Return the [x, y] coordinate for the center point of the cell that contains the specified text.  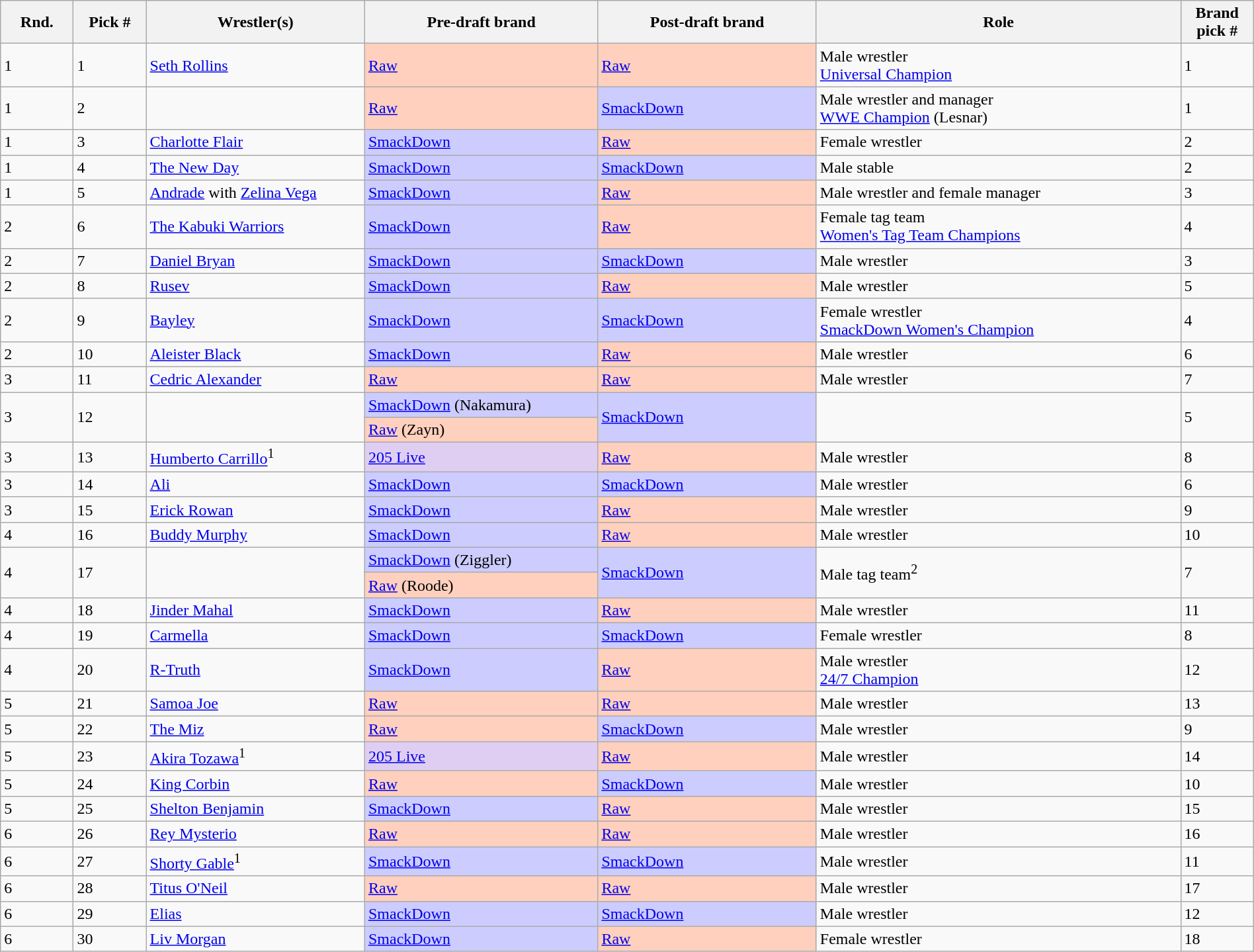
Akira Tozawa1 [255, 757]
Charlotte Flair [255, 142]
SmackDown (Nakamura) [481, 404]
Raw (Zayn) [481, 430]
Carmella [255, 636]
Wrestler(s) [255, 22]
Seth Rollins [255, 65]
28 [110, 888]
Male stable [999, 167]
Ali [255, 484]
Rnd. [37, 22]
Aleister Black [255, 354]
Elias [255, 914]
Role [999, 22]
R-Truth [255, 670]
Female tag teamWomen's Tag Team Champions [999, 226]
Buddy Murphy [255, 535]
Bayley [255, 320]
Brand pick # [1217, 22]
Jinder Mahal [255, 610]
21 [110, 704]
Samoa Joe [255, 704]
Titus O'Neil [255, 888]
27 [110, 861]
Pick # [110, 22]
Andrade with Zelina Vega [255, 193]
20 [110, 670]
The Miz [255, 729]
Erick Rowan [255, 509]
30 [110, 939]
22 [110, 729]
Male wrestlerUniversal Champion [999, 65]
Male wrestler24/7 Champion [999, 670]
25 [110, 808]
Cedric Alexander [255, 379]
Pre-draft brand [481, 22]
Raw (Roode) [481, 585]
Humberto Carrillo1 [255, 458]
19 [110, 636]
Post-draft brand [707, 22]
Shelton Benjamin [255, 808]
Shorty Gable1 [255, 861]
The Kabuki Warriors [255, 226]
Rusev [255, 286]
SmackDown (Ziggler) [481, 560]
Liv Morgan [255, 939]
Female wrestlerSmackDown Women's Champion [999, 320]
Male tag team2 [999, 572]
Daniel Bryan [255, 261]
Rey Mysterio [255, 834]
King Corbin [255, 783]
29 [110, 914]
24 [110, 783]
Male wrestler and female manager [999, 193]
The New Day [255, 167]
26 [110, 834]
Male wrestler and managerWWE Champion (Lesnar) [999, 108]
23 [110, 757]
